Return (X, Y) of the center of cell containing provided text 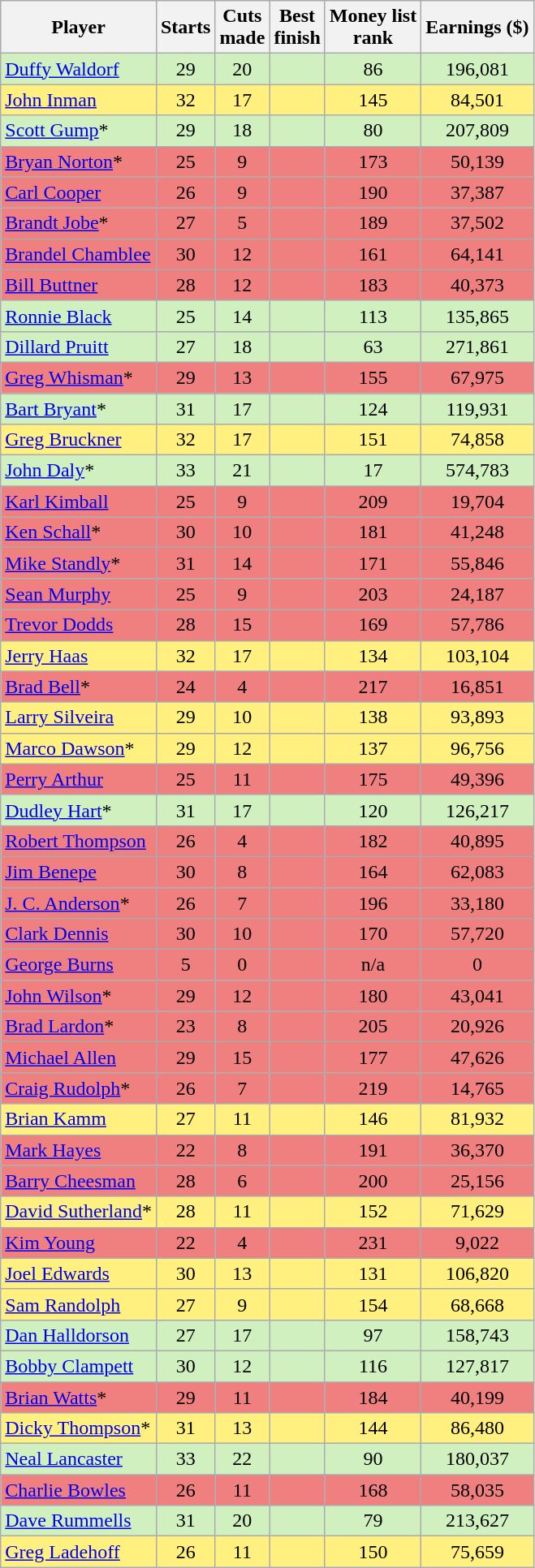
Marco Dawson* (79, 748)
Player (79, 28)
58,035 (477, 1490)
135,865 (477, 316)
103,104 (477, 656)
217 (373, 687)
Duffy Waldorf (79, 69)
25,156 (477, 1181)
116 (373, 1366)
57,720 (477, 934)
Cutsmade (242, 28)
Dudley Hart* (79, 810)
196,081 (477, 69)
Mark Hayes (79, 1150)
213,627 (477, 1521)
Perry Arthur (79, 779)
Jim Benepe (79, 872)
173 (373, 162)
205 (373, 1027)
146 (373, 1119)
Earnings ($) (477, 28)
207,809 (477, 131)
175 (373, 779)
David Sutherland* (79, 1212)
19,704 (477, 502)
184 (373, 1397)
Craig Rudolph* (79, 1088)
80 (373, 131)
Starts (185, 28)
97 (373, 1335)
49,396 (477, 779)
209 (373, 502)
81,932 (477, 1119)
Bart Bryant* (79, 408)
170 (373, 934)
Sean Murphy (79, 594)
145 (373, 100)
Larry Silveira (79, 717)
Dicky Thompson* (79, 1428)
40,895 (477, 841)
Jerry Haas (79, 656)
151 (373, 440)
Greg Ladehoff (79, 1552)
16,851 (477, 687)
134 (373, 656)
86,480 (477, 1428)
J. C. Anderson* (79, 903)
Charlie Bowles (79, 1490)
150 (373, 1552)
Michael Allen (79, 1058)
90 (373, 1459)
John Daly* (79, 471)
171 (373, 563)
75,659 (477, 1552)
84,501 (477, 100)
152 (373, 1212)
Kim Young (79, 1243)
41,248 (477, 532)
Ronnie Black (79, 316)
Bestfinish (297, 28)
37,502 (477, 223)
n/a (373, 965)
Brandt Jobe* (79, 223)
57,786 (477, 625)
Scott Gump* (79, 131)
14,765 (477, 1088)
Neal Lancaster (79, 1459)
189 (373, 223)
203 (373, 594)
55,846 (477, 563)
86 (373, 69)
181 (373, 532)
Brian Kamm (79, 1119)
67,975 (477, 377)
155 (373, 377)
180,037 (477, 1459)
120 (373, 810)
62,083 (477, 872)
93,893 (477, 717)
79 (373, 1521)
Money listrank (373, 28)
124 (373, 408)
John Wilson* (79, 996)
24,187 (477, 594)
Joel Edwards (79, 1273)
20,926 (477, 1027)
63 (373, 347)
23 (185, 1027)
169 (373, 625)
Greg Bruckner (79, 440)
Bobby Clampett (79, 1366)
164 (373, 872)
180 (373, 996)
158,743 (477, 1335)
Bill Buttner (79, 285)
John Inman (79, 100)
Brian Watts* (79, 1397)
Clark Dennis (79, 934)
106,820 (477, 1273)
71,629 (477, 1212)
119,931 (477, 408)
Robert Thompson (79, 841)
271,861 (477, 347)
168 (373, 1490)
126,217 (477, 810)
Brandel Chamblee (79, 254)
183 (373, 285)
6 (242, 1181)
138 (373, 717)
190 (373, 192)
Brad Bell* (79, 687)
68,668 (477, 1304)
200 (373, 1181)
37,387 (477, 192)
131 (373, 1273)
9,022 (477, 1243)
96,756 (477, 748)
74,858 (477, 440)
Dillard Pruitt (79, 347)
177 (373, 1058)
Trevor Dodds (79, 625)
191 (373, 1150)
161 (373, 254)
21 (242, 471)
127,817 (477, 1366)
Carl Cooper (79, 192)
George Burns (79, 965)
Bryan Norton* (79, 162)
40,373 (477, 285)
219 (373, 1088)
Sam Randolph (79, 1304)
154 (373, 1304)
Mike Standly* (79, 563)
Karl Kimball (79, 502)
36,370 (477, 1150)
231 (373, 1243)
40,199 (477, 1397)
24 (185, 687)
144 (373, 1428)
Dave Rummells (79, 1521)
33,180 (477, 903)
64,141 (477, 254)
Brad Lardon* (79, 1027)
Dan Halldorson (79, 1335)
Ken Schall* (79, 532)
196 (373, 903)
47,626 (477, 1058)
137 (373, 748)
182 (373, 841)
43,041 (477, 996)
Barry Cheesman (79, 1181)
Greg Whisman* (79, 377)
574,783 (477, 471)
50,139 (477, 162)
113 (373, 316)
